Find where the given text appears and provide that cell's center as (x, y) coordinate. 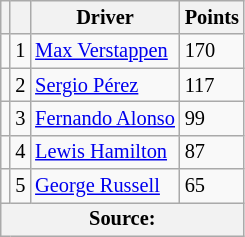
2 (20, 85)
Source: (122, 219)
4 (20, 152)
Driver (105, 17)
87 (212, 152)
George Russell (105, 186)
1 (20, 51)
5 (20, 186)
Lewis Hamilton (105, 152)
99 (212, 118)
Sergio Pérez (105, 85)
170 (212, 51)
Fernando Alonso (105, 118)
117 (212, 85)
Points (212, 17)
65 (212, 186)
Max Verstappen (105, 51)
3 (20, 118)
